Return (x, y) of the center of cell containing provided text 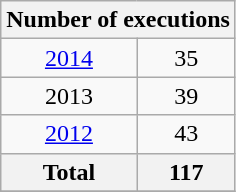
43 (186, 134)
Number of executions (118, 20)
35 (186, 58)
Total (69, 172)
2013 (69, 96)
117 (186, 172)
2012 (69, 134)
2014 (69, 58)
39 (186, 96)
